Pinpoint the cell where the given text exists, returning its (X, Y) midpoint coordinate. 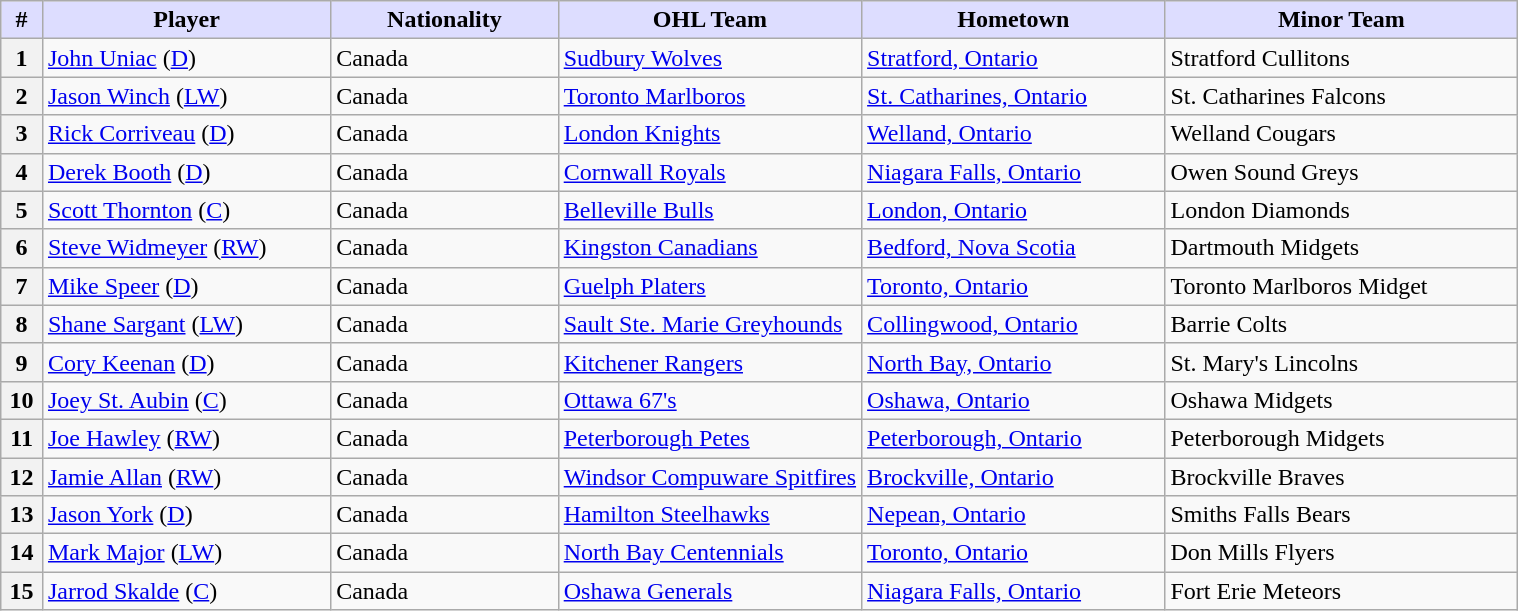
Mark Major (LW) (186, 553)
Scott Thornton (C) (186, 210)
Brockville Braves (1342, 477)
Hamilton Steelhawks (710, 515)
North Bay Centennials (710, 553)
Sudbury Wolves (710, 58)
Kitchener Rangers (710, 362)
North Bay, Ontario (1014, 362)
Welland Cougars (1342, 134)
15 (22, 591)
7 (22, 286)
Jason York (D) (186, 515)
Joey St. Aubin (C) (186, 400)
5 (22, 210)
Welland, Ontario (1014, 134)
St. Catharines, Ontario (1014, 96)
Collingwood, Ontario (1014, 324)
Steve Widmeyer (RW) (186, 248)
2 (22, 96)
St. Catharines Falcons (1342, 96)
St. Mary's Lincolns (1342, 362)
Rick Corriveau (D) (186, 134)
14 (22, 553)
Smiths Falls Bears (1342, 515)
10 (22, 400)
Barrie Colts (1342, 324)
Cory Keenan (D) (186, 362)
8 (22, 324)
Guelph Platers (710, 286)
Hometown (1014, 20)
London Knights (710, 134)
Belleville Bulls (710, 210)
6 (22, 248)
Shane Sargant (LW) (186, 324)
Peterborough, Ontario (1014, 438)
John Uniac (D) (186, 58)
Don Mills Flyers (1342, 553)
Oshawa Generals (710, 591)
Minor Team (1342, 20)
Jarrod Skalde (C) (186, 591)
11 (22, 438)
Peterborough Midgets (1342, 438)
Windsor Compuware Spitfires (710, 477)
London Diamonds (1342, 210)
Oshawa, Ontario (1014, 400)
Derek Booth (D) (186, 172)
3 (22, 134)
13 (22, 515)
OHL Team (710, 20)
Ottawa 67's (710, 400)
Fort Erie Meteors (1342, 591)
London, Ontario (1014, 210)
Mike Speer (D) (186, 286)
Oshawa Midgets (1342, 400)
1 (22, 58)
Peterborough Petes (710, 438)
Toronto Marlboros (710, 96)
12 (22, 477)
Toronto Marlboros Midget (1342, 286)
9 (22, 362)
Nationality (445, 20)
Bedford, Nova Scotia (1014, 248)
# (22, 20)
Kingston Canadians (710, 248)
Dartmouth Midgets (1342, 248)
Jamie Allan (RW) (186, 477)
4 (22, 172)
Joe Hawley (RW) (186, 438)
Jason Winch (LW) (186, 96)
Cornwall Royals (710, 172)
Stratford, Ontario (1014, 58)
Sault Ste. Marie Greyhounds (710, 324)
Owen Sound Greys (1342, 172)
Brockville, Ontario (1014, 477)
Stratford Cullitons (1342, 58)
Nepean, Ontario (1014, 515)
Player (186, 20)
